Scan for the cell matching the given text and deliver its [X, Y] coordinate at center. 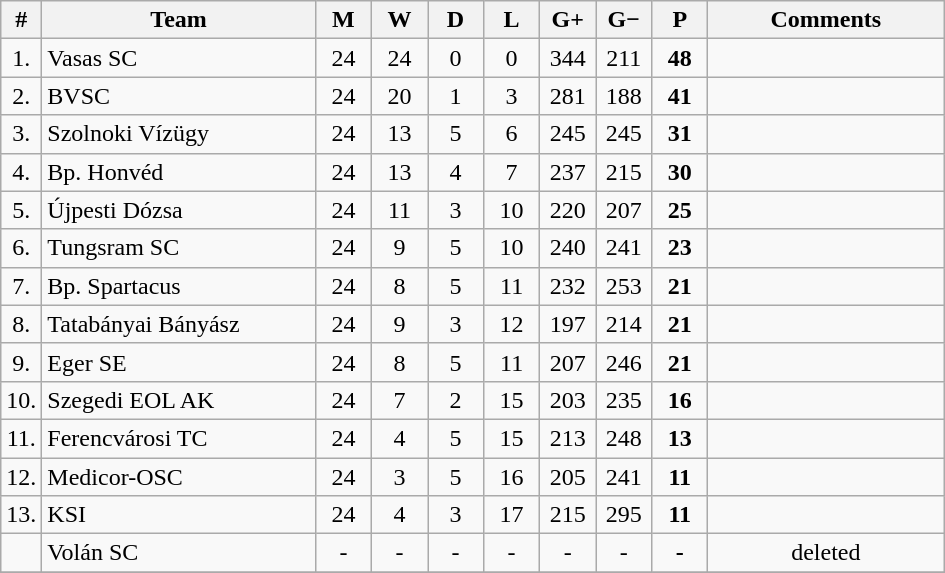
D [456, 20]
Medicor-OSC [179, 477]
248 [624, 438]
213 [568, 438]
Vasas SC [179, 58]
240 [568, 248]
2 [456, 400]
Ferencvárosi TC [179, 438]
BVSC [179, 96]
Szolnoki Vízügy [179, 134]
L [512, 20]
7. [22, 286]
5. [22, 210]
214 [624, 324]
344 [568, 58]
Újpesti Dózsa [179, 210]
Bp. Honvéd [179, 172]
31 [680, 134]
Tatabányai Bányász [179, 324]
10. [22, 400]
Team [179, 20]
30 [680, 172]
Bp. Spartacus [179, 286]
205 [568, 477]
Eger SE [179, 362]
3. [22, 134]
Szegedi EOL AK [179, 400]
232 [568, 286]
G+ [568, 20]
4. [22, 172]
9. [22, 362]
281 [568, 96]
12. [22, 477]
237 [568, 172]
23 [680, 248]
Comments [826, 20]
Tungsram SC [179, 248]
188 [624, 96]
203 [568, 400]
6 [512, 134]
211 [624, 58]
20 [399, 96]
1 [456, 96]
25 [680, 210]
48 [680, 58]
220 [568, 210]
12 [512, 324]
2. [22, 96]
W [399, 20]
KSI [179, 515]
1. [22, 58]
11. [22, 438]
8. [22, 324]
Volán SC [179, 553]
13. [22, 515]
P [680, 20]
# [22, 20]
6. [22, 248]
M [343, 20]
17 [512, 515]
295 [624, 515]
G− [624, 20]
deleted [826, 553]
235 [624, 400]
246 [624, 362]
197 [568, 324]
253 [624, 286]
41 [680, 96]
